Output the [x, y] coordinate of the center of the cell containing the given text.  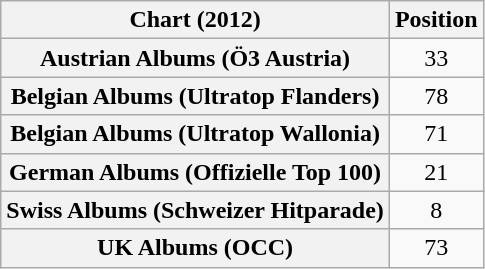
Belgian Albums (Ultratop Flanders) [196, 96]
Position [436, 20]
UK Albums (OCC) [196, 248]
33 [436, 58]
Austrian Albums (Ö3 Austria) [196, 58]
73 [436, 248]
Chart (2012) [196, 20]
78 [436, 96]
21 [436, 172]
Belgian Albums (Ultratop Wallonia) [196, 134]
German Albums (Offizielle Top 100) [196, 172]
Swiss Albums (Schweizer Hitparade) [196, 210]
71 [436, 134]
8 [436, 210]
